Provide the [X, Y] coordinate of the cell's center where the given text is located.  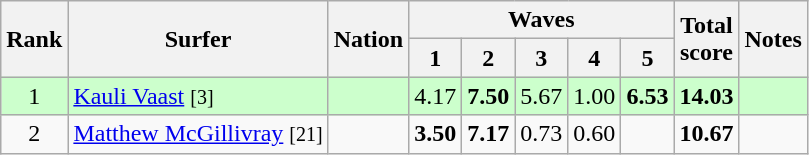
Matthew McGillivray [21] [198, 134]
0.73 [542, 134]
5 [648, 58]
14.03 [706, 96]
7.50 [488, 96]
10.67 [706, 134]
1.00 [594, 96]
3.50 [436, 134]
0.60 [594, 134]
Waves [542, 20]
Surfer [198, 39]
Rank [34, 39]
7.17 [488, 134]
3 [542, 58]
Nation [368, 39]
Kauli Vaast [3] [198, 96]
Totalscore [706, 39]
5.67 [542, 96]
Notes [773, 39]
4 [594, 58]
4.17 [436, 96]
6.53 [648, 96]
